Capture the cell that displays the provided text and extract its [X, Y] central coordinate. 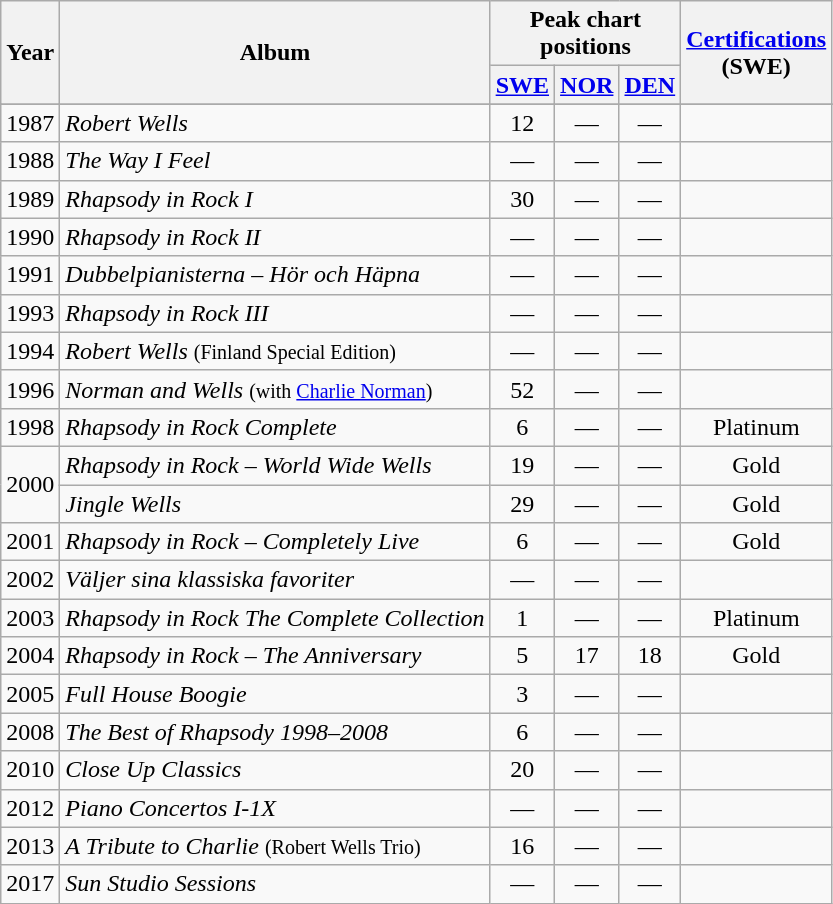
20 [522, 770]
Väljer sina klassiska favoriter [275, 580]
Full House Boogie [275, 694]
Year [30, 52]
19 [522, 465]
Robert Wells [275, 123]
Piano Concertos I-1X [275, 808]
29 [522, 503]
Rhapsody in Rock The Complete Collection [275, 618]
2008 [30, 732]
1 [522, 618]
1994 [30, 351]
30 [522, 199]
Rhapsody in Rock Complete [275, 427]
Certifications(SWE) [756, 52]
2001 [30, 542]
Robert Wells (Finland Special Edition) [275, 351]
Album [275, 52]
1991 [30, 275]
2017 [30, 884]
Rhapsody in Rock III [275, 313]
Jingle Wells [275, 503]
1993 [30, 313]
1998 [30, 427]
2005 [30, 694]
1989 [30, 199]
Sun Studio Sessions [275, 884]
1988 [30, 161]
2004 [30, 656]
Dubbelpianisterna – Hör och Häpna [275, 275]
The Way I Feel [275, 161]
The Best of Rhapsody 1998–2008 [275, 732]
2000 [30, 484]
DEN [650, 85]
12 [522, 123]
1996 [30, 389]
A Tribute to Charlie (Robert Wells Trio) [275, 846]
Rhapsody in Rock – World Wide Wells [275, 465]
2002 [30, 580]
Rhapsody in Rock II [275, 237]
Norman and Wells (with Charlie Norman) [275, 389]
1990 [30, 237]
NOR [587, 85]
2003 [30, 618]
Rhapsody in Rock – Completely Live [275, 542]
18 [650, 656]
2013 [30, 846]
2010 [30, 770]
3 [522, 694]
Rhapsody in Rock I [275, 199]
16 [522, 846]
2012 [30, 808]
Peak chart positions [586, 34]
5 [522, 656]
SWE [522, 85]
1987 [30, 123]
Rhapsody in Rock – The Anniversary [275, 656]
17 [587, 656]
52 [522, 389]
Close Up Classics [275, 770]
